Determine the (X, Y) coordinate at the center of the cell enclosing the given text.  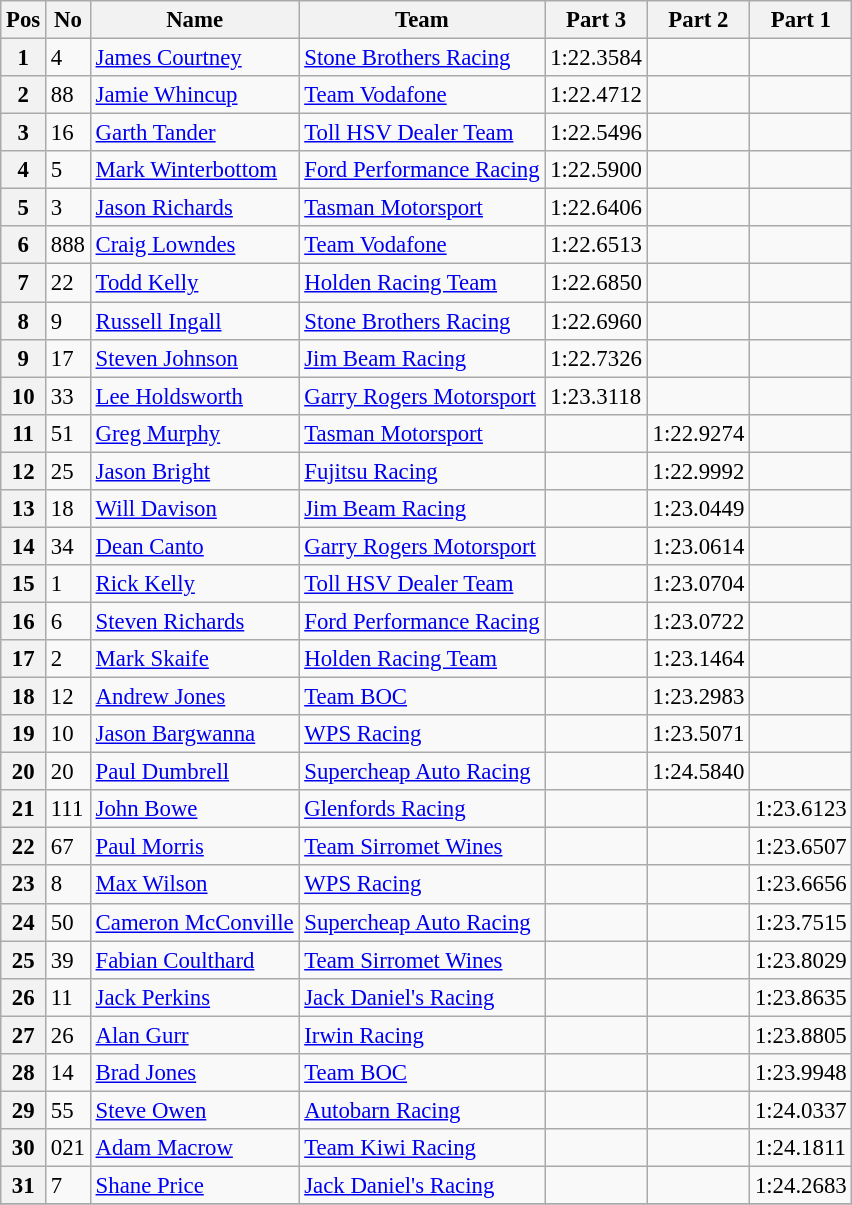
1:23.3118 (596, 396)
Part 2 (698, 20)
1:23.0704 (698, 584)
50 (68, 922)
51 (68, 433)
1:22.9274 (698, 433)
Dean Canto (194, 546)
Fujitsu Racing (422, 471)
Jason Bright (194, 471)
888 (68, 245)
Max Wilson (194, 885)
Jack Perkins (194, 997)
1:23.8029 (801, 960)
1:24.2683 (801, 1185)
1:22.9992 (698, 471)
Autobarn Racing (422, 1110)
1:23.8805 (801, 1035)
1:22.7326 (596, 358)
1:24.5840 (698, 772)
1:22.3584 (596, 58)
Will Davison (194, 509)
19 (24, 734)
1:23.7515 (801, 922)
1:23.9948 (801, 1073)
Irwin Racing (422, 1035)
28 (24, 1073)
Jason Richards (194, 208)
No (68, 20)
15 (24, 584)
1:23.5071 (698, 734)
1:24.0337 (801, 1110)
1:22.5900 (596, 170)
Lee Holdsworth (194, 396)
1:22.4712 (596, 95)
Garth Tander (194, 133)
Jason Bargwanna (194, 734)
Rick Kelly (194, 584)
30 (24, 1148)
Mark Skaife (194, 659)
Jamie Whincup (194, 95)
Steve Owen (194, 1110)
29 (24, 1110)
31 (24, 1185)
Team (422, 20)
1:23.0722 (698, 621)
1:23.8635 (801, 997)
1:23.0449 (698, 509)
Greg Murphy (194, 433)
Part 1 (801, 20)
Fabian Coulthard (194, 960)
1:23.0614 (698, 546)
Steven Richards (194, 621)
Cameron McConville (194, 922)
John Bowe (194, 809)
Pos (24, 20)
Todd Kelly (194, 283)
Shane Price (194, 1185)
1:22.6850 (596, 283)
1:22.6960 (596, 321)
Adam Macrow (194, 1148)
Alan Gurr (194, 1035)
21 (24, 809)
James Courtney (194, 58)
Russell Ingall (194, 321)
Brad Jones (194, 1073)
Andrew Jones (194, 697)
1:22.5496 (596, 133)
111 (68, 809)
1:24.1811 (801, 1148)
67 (68, 847)
Paul Morris (194, 847)
Steven Johnson (194, 358)
Craig Lowndes (194, 245)
Mark Winterbottom (194, 170)
88 (68, 95)
Name (194, 20)
34 (68, 546)
1:23.6656 (801, 885)
27 (24, 1035)
1:23.6507 (801, 847)
Team Kiwi Racing (422, 1148)
55 (68, 1110)
24 (24, 922)
1:23.2983 (698, 697)
1:23.6123 (801, 809)
1:23.1464 (698, 659)
Paul Dumbrell (194, 772)
13 (24, 509)
1:22.6406 (596, 208)
Glenfords Racing (422, 809)
23 (24, 885)
Part 3 (596, 20)
39 (68, 960)
1:22.6513 (596, 245)
33 (68, 396)
021 (68, 1148)
